From the cell containing the given text, extract its center point as (X, Y) coordinate. 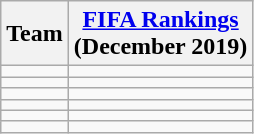
FIFA Rankings(December 2019) (160, 34)
Team (35, 34)
